Identify which cell holds the provided text, then report its [X, Y] central coordinate. 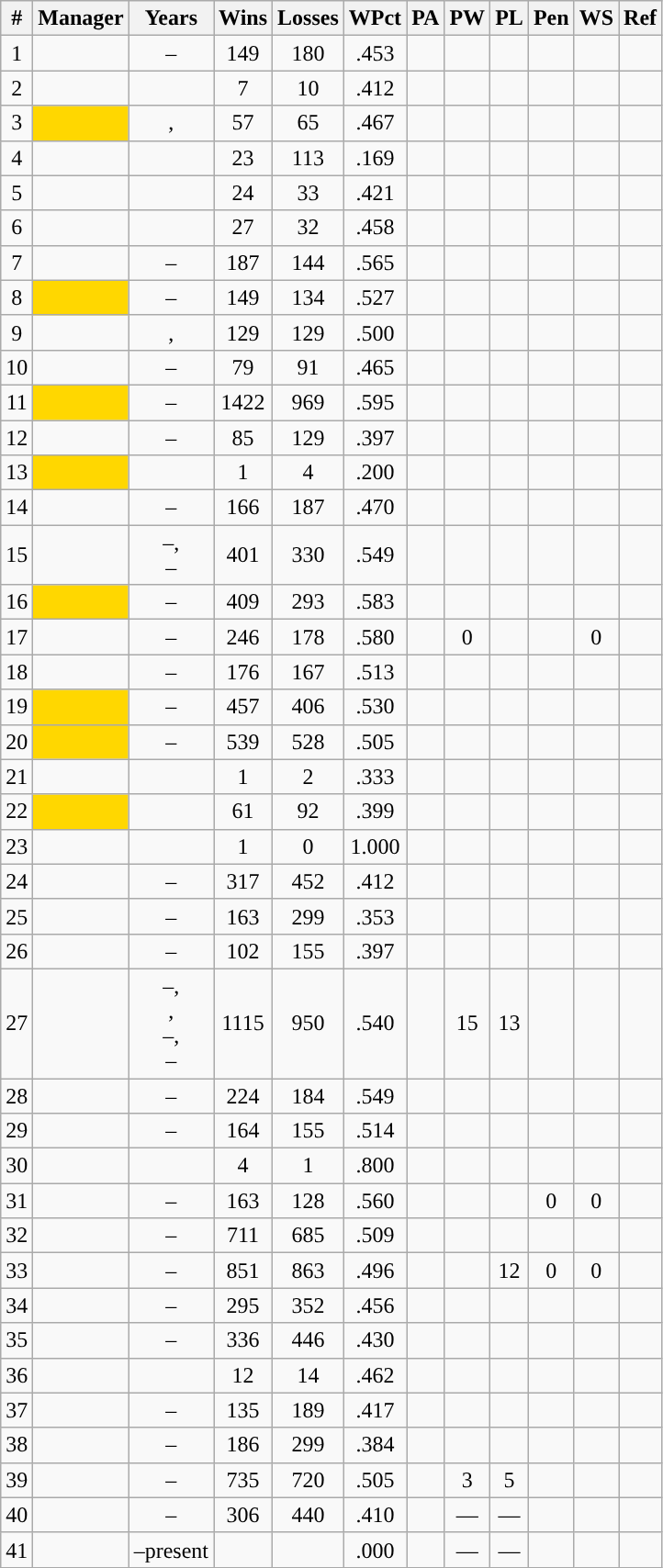
.500 [375, 332]
Ref [641, 18]
186 [243, 1445]
8 [17, 297]
92 [309, 812]
39 [17, 1480]
406 [309, 707]
.465 [375, 367]
.565 [375, 263]
65 [309, 123]
PA [426, 18]
.540 [375, 1023]
1422 [243, 402]
144 [309, 263]
6 [17, 228]
WPct [375, 18]
41 [17, 1550]
29 [17, 1131]
452 [309, 881]
28 [17, 1095]
.513 [375, 672]
.384 [375, 1445]
.456 [375, 1305]
.417 [375, 1410]
950 [309, 1023]
863 [309, 1271]
–present [171, 1550]
167 [309, 672]
352 [309, 1305]
.000 [375, 1550]
PW [467, 18]
.333 [375, 777]
720 [309, 1480]
528 [309, 742]
711 [243, 1236]
26 [17, 951]
.353 [375, 916]
–,,–,– [171, 1023]
Manager [81, 18]
Wins [243, 18]
# [17, 18]
37 [17, 1410]
Years [171, 18]
.421 [375, 193]
184 [309, 1095]
102 [243, 951]
.800 [375, 1166]
30 [17, 1166]
.430 [375, 1340]
Losses [309, 18]
293 [309, 602]
34 [17, 1305]
22 [17, 812]
178 [309, 637]
38 [17, 1445]
18 [17, 672]
539 [243, 742]
180 [309, 53]
306 [243, 1515]
40 [17, 1515]
409 [243, 602]
.496 [375, 1271]
.560 [375, 1201]
969 [309, 402]
17 [17, 637]
.169 [375, 158]
164 [243, 1131]
.514 [375, 1131]
1.000 [375, 846]
330 [309, 554]
91 [309, 367]
–,– [171, 554]
166 [243, 508]
.453 [375, 53]
57 [243, 123]
.410 [375, 1515]
128 [309, 1201]
31 [17, 1201]
20 [17, 742]
.509 [375, 1236]
.462 [375, 1375]
189 [309, 1410]
19 [17, 707]
440 [309, 1515]
.200 [375, 473]
.467 [375, 123]
.458 [375, 228]
85 [243, 438]
317 [243, 881]
446 [309, 1340]
.530 [375, 707]
.580 [375, 637]
.527 [375, 297]
61 [243, 812]
224 [243, 1095]
851 [243, 1271]
WS [596, 18]
1115 [243, 1023]
.470 [375, 508]
.399 [375, 812]
PL [510, 18]
134 [309, 297]
35 [17, 1340]
16 [17, 602]
336 [243, 1340]
79 [243, 367]
.583 [375, 602]
21 [17, 777]
176 [243, 672]
Pen [551, 18]
135 [243, 1410]
401 [243, 554]
25 [17, 916]
735 [243, 1480]
113 [309, 158]
246 [243, 637]
295 [243, 1305]
685 [309, 1236]
9 [17, 332]
11 [17, 402]
36 [17, 1375]
.595 [375, 402]
457 [243, 707]
